Return [X, Y] of the center of cell containing provided text 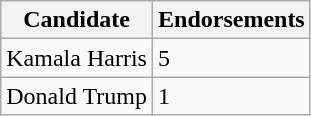
Donald Trump [77, 96]
Kamala Harris [77, 58]
Candidate [77, 20]
Endorsements [232, 20]
1 [232, 96]
5 [232, 58]
